Identify which cell holds the provided text, then report its [X, Y] central coordinate. 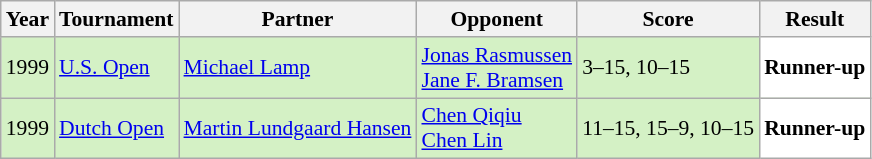
Partner [298, 19]
11–15, 15–9, 10–15 [668, 128]
Tournament [116, 19]
Opponent [496, 19]
3–15, 10–15 [668, 68]
Score [668, 19]
Chen Qiqiu Chen Lin [496, 128]
U.S. Open [116, 68]
Jonas Rasmussen Jane F. Bramsen [496, 68]
Result [814, 19]
Michael Lamp [298, 68]
Year [28, 19]
Dutch Open [116, 128]
Martin Lundgaard Hansen [298, 128]
